Locate the cell with the specified text and output its [x, y] center coordinate. 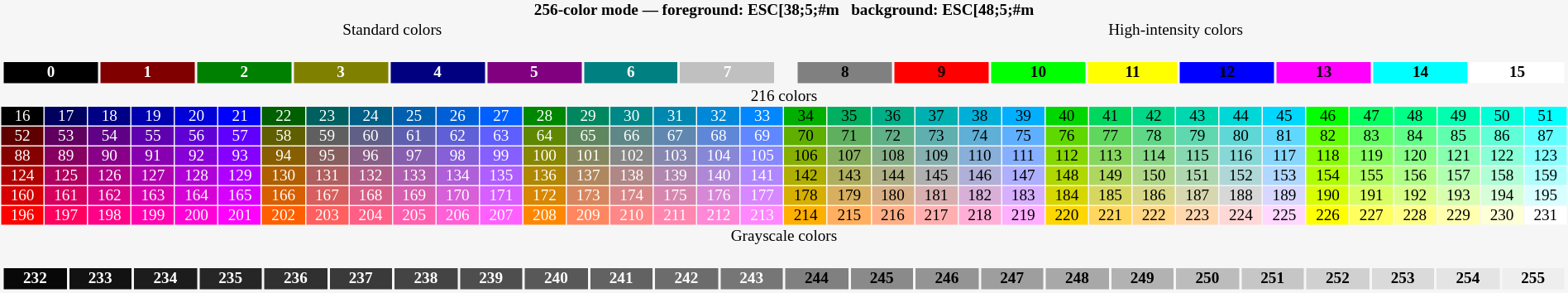
217 [936, 215]
High-intensity colors [1176, 31]
168 [370, 195]
46 [1328, 116]
120 [1414, 156]
44 [1241, 116]
171 [501, 195]
72 [893, 136]
214 [806, 215]
176 [718, 195]
216 colors [784, 96]
26 [458, 116]
24 [370, 116]
62 [458, 136]
177 [762, 195]
121 [1459, 156]
221 [1110, 215]
81 [1284, 136]
12 [1227, 73]
103 [675, 156]
114 [1154, 156]
61 [414, 136]
Grayscale colors [784, 236]
254 [1468, 279]
172 [544, 195]
117 [1284, 156]
226 [1328, 215]
77 [1110, 136]
130 [283, 175]
3 [341, 73]
57 [240, 136]
249 [1142, 279]
32 [718, 116]
23 [327, 116]
159 [1545, 175]
52 [23, 136]
78 [1154, 136]
147 [1024, 175]
146 [979, 175]
213 [762, 215]
188 [1241, 195]
19 [152, 116]
138 [632, 175]
155 [1371, 175]
66 [632, 136]
256-color mode — foreground: ESC[38;5;#m background: ESC[48;5;#m [784, 11]
96 [370, 156]
255 [1533, 279]
196 [23, 215]
14 [1421, 73]
161 [66, 195]
200 [197, 215]
126 [109, 175]
69 [762, 136]
135 [501, 175]
58 [283, 136]
134 [458, 175]
2 [244, 73]
63 [501, 136]
253 [1403, 279]
170 [458, 195]
251 [1273, 279]
55 [152, 136]
59 [327, 136]
31 [675, 116]
123 [1545, 156]
180 [893, 195]
211 [675, 215]
47 [1371, 116]
182 [979, 195]
167 [327, 195]
7 [728, 73]
11 [1132, 73]
Standard colors [393, 31]
175 [675, 195]
116 [1241, 156]
248 [1077, 279]
164 [197, 195]
9 [942, 73]
29 [589, 116]
163 [152, 195]
118 [1328, 156]
194 [1502, 195]
231 [1545, 215]
148 [1067, 175]
193 [1459, 195]
42 [1154, 116]
144 [893, 175]
237 [361, 279]
179 [849, 195]
225 [1284, 215]
169 [414, 195]
65 [589, 136]
157 [1459, 175]
210 [632, 215]
10 [1039, 73]
199 [152, 215]
232 [35, 279]
241 [621, 279]
39 [1024, 116]
166 [283, 195]
240 [556, 279]
36 [893, 116]
133 [414, 175]
247 [1012, 279]
88 [23, 156]
28 [544, 116]
105 [762, 156]
85 [1459, 136]
109 [936, 156]
93 [240, 156]
99 [501, 156]
5 [534, 73]
145 [936, 175]
1 [147, 73]
142 [806, 175]
132 [370, 175]
186 [1154, 195]
8 [845, 73]
53 [66, 136]
183 [1024, 195]
191 [1371, 195]
0 1 2 3 4 5 6 7 8 9 10 11 12 13 14 15 [784, 64]
203 [327, 215]
136 [544, 175]
235 [231, 279]
102 [632, 156]
215 [849, 215]
220 [1067, 215]
16 [23, 116]
45 [1284, 116]
115 [1198, 156]
64 [544, 136]
151 [1198, 175]
128 [197, 175]
201 [240, 215]
80 [1241, 136]
149 [1110, 175]
15 [1518, 73]
6 [631, 73]
71 [849, 136]
82 [1328, 136]
84 [1414, 136]
89 [66, 156]
67 [675, 136]
208 [544, 215]
150 [1154, 175]
239 [491, 279]
129 [240, 175]
165 [240, 195]
91 [152, 156]
97 [414, 156]
43 [1198, 116]
49 [1459, 116]
124 [23, 175]
252 [1338, 279]
198 [109, 215]
94 [283, 156]
184 [1067, 195]
206 [458, 215]
50 [1502, 116]
233 [100, 279]
153 [1284, 175]
246 [947, 279]
234 [165, 279]
100 [544, 156]
219 [1024, 215]
76 [1067, 136]
224 [1241, 215]
230 [1502, 215]
139 [675, 175]
35 [849, 116]
48 [1414, 116]
30 [632, 116]
75 [1024, 136]
245 [882, 279]
56 [197, 136]
207 [501, 215]
33 [762, 116]
40 [1067, 116]
181 [936, 195]
238 [426, 279]
195 [1545, 195]
173 [589, 195]
204 [370, 215]
79 [1198, 136]
192 [1414, 195]
4 [437, 73]
222 [1154, 215]
74 [979, 136]
112 [1067, 156]
60 [370, 136]
98 [458, 156]
229 [1459, 215]
250 [1207, 279]
212 [718, 215]
158 [1502, 175]
51 [1545, 116]
0 [50, 73]
242 [686, 279]
218 [979, 215]
119 [1371, 156]
86 [1502, 136]
141 [762, 175]
95 [327, 156]
17 [66, 116]
111 [1024, 156]
232 233 234 235 236 237 238 239 240 241 242 243 244 245 246 247 248 249 250 251 252 253 254 255 [784, 269]
209 [589, 215]
152 [1241, 175]
106 [806, 156]
107 [849, 156]
178 [806, 195]
127 [152, 175]
189 [1284, 195]
187 [1198, 195]
37 [936, 116]
22 [283, 116]
197 [66, 215]
228 [1414, 215]
236 [296, 279]
122 [1502, 156]
162 [109, 195]
83 [1371, 136]
34 [806, 116]
20 [197, 116]
101 [589, 156]
202 [283, 215]
27 [501, 116]
223 [1198, 215]
190 [1328, 195]
70 [806, 136]
92 [197, 156]
90 [109, 156]
156 [1414, 175]
87 [1545, 136]
108 [893, 156]
244 [817, 279]
143 [849, 175]
137 [589, 175]
185 [1110, 195]
140 [718, 175]
38 [979, 116]
25 [414, 116]
216 [893, 215]
205 [414, 215]
41 [1110, 116]
54 [109, 136]
21 [240, 116]
113 [1110, 156]
227 [1371, 215]
73 [936, 136]
110 [979, 156]
125 [66, 175]
68 [718, 136]
174 [632, 195]
243 [752, 279]
13 [1324, 73]
131 [327, 175]
18 [109, 116]
160 [23, 195]
104 [718, 156]
154 [1328, 175]
